Search for the cell housing the specified text and yield its [X, Y] center coordinate. 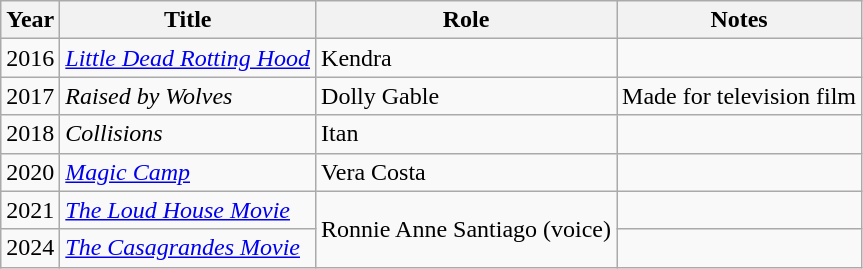
Vera Costa [466, 172]
Little Dead Rotting Hood [188, 58]
Title [188, 20]
The Loud House Movie [188, 210]
Raised by Wolves [188, 96]
Collisions [188, 134]
2020 [30, 172]
Dolly Gable [466, 96]
2021 [30, 210]
Made for television film [740, 96]
2016 [30, 58]
Role [466, 20]
Kendra [466, 58]
Ronnie Anne Santiago (voice) [466, 229]
Notes [740, 20]
2024 [30, 248]
Itan [466, 134]
The Casagrandes Movie [188, 248]
2018 [30, 134]
Magic Camp [188, 172]
Year [30, 20]
2017 [30, 96]
